Determine the (X, Y) coordinate at the center of the cell enclosing the given text.  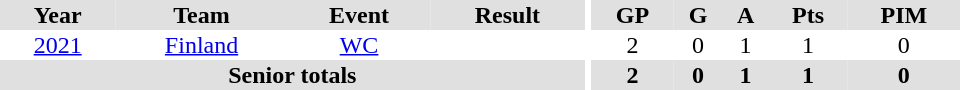
Result (507, 15)
WC (359, 45)
GP (632, 15)
Pts (808, 15)
Year (58, 15)
2021 (58, 45)
Finland (202, 45)
Senior totals (292, 75)
A (746, 15)
Team (202, 15)
PIM (904, 15)
G (698, 15)
Event (359, 15)
